For the text-containing cell, return its midpoint in [X, Y] coordinate format. 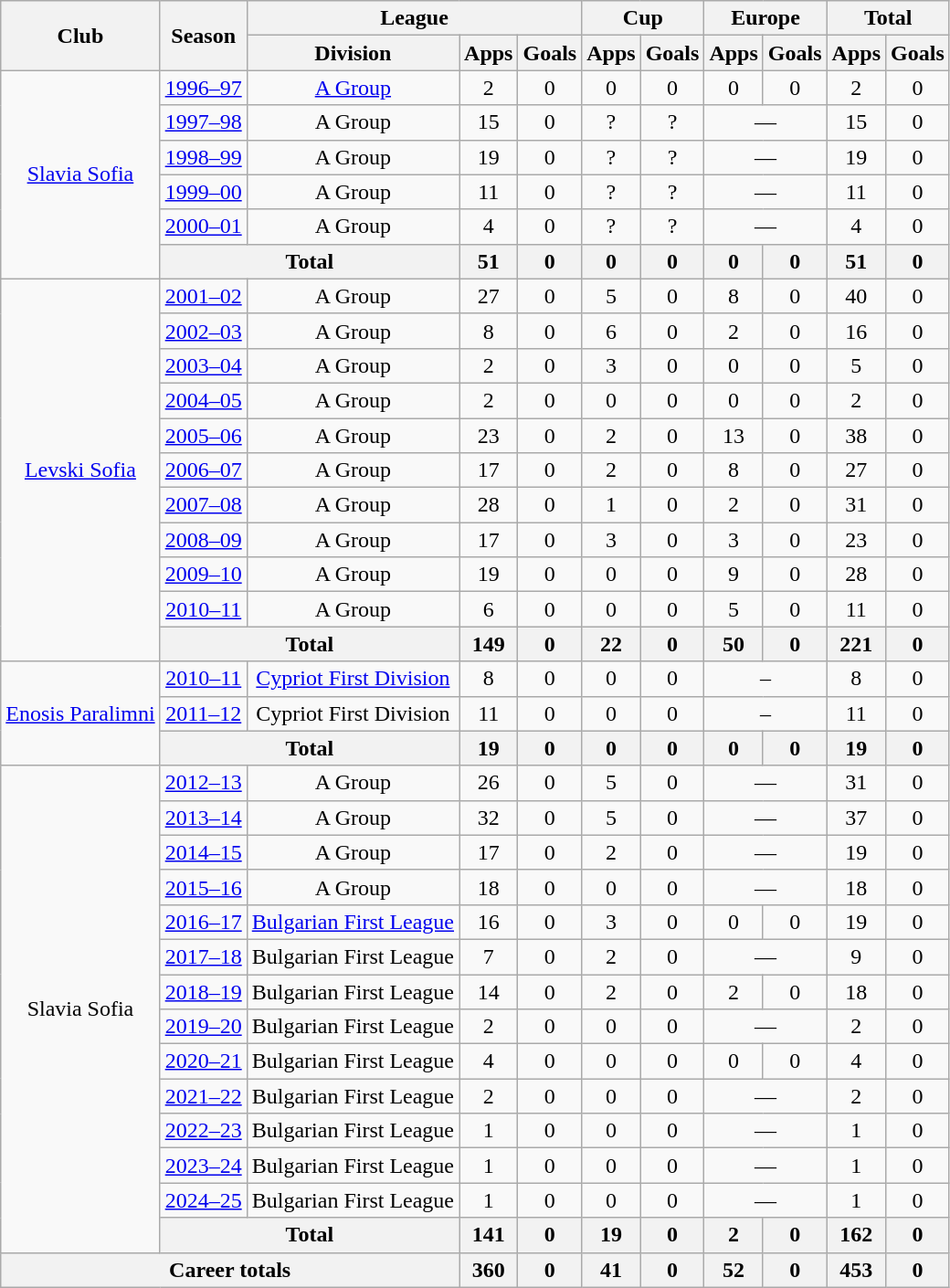
2014–15 [203, 852]
360 [489, 1270]
Europe [765, 18]
Career totals [230, 1270]
2022–23 [203, 1131]
2000–01 [203, 227]
2018–19 [203, 991]
50 [734, 644]
2024–25 [203, 1200]
14 [489, 991]
2012–13 [203, 783]
1999–00 [203, 192]
2017–18 [203, 956]
2009–10 [203, 575]
41 [611, 1270]
2001–02 [203, 296]
2021–22 [203, 1096]
Cup [643, 18]
221 [856, 644]
2007–08 [203, 505]
2013–14 [203, 818]
Division [353, 53]
162 [856, 1235]
1998–99 [203, 157]
149 [489, 644]
2008–09 [203, 540]
32 [489, 818]
2002–03 [203, 331]
13 [734, 436]
2019–20 [203, 1027]
Club [80, 36]
2016–17 [203, 922]
40 [856, 296]
2023–24 [203, 1166]
2006–07 [203, 470]
22 [611, 644]
453 [856, 1270]
141 [489, 1235]
League [415, 18]
1996–97 [203, 88]
2003–04 [203, 365]
2020–21 [203, 1061]
38 [856, 436]
2004–05 [203, 400]
2015–16 [203, 887]
26 [489, 783]
1997–98 [203, 122]
37 [856, 818]
2011–12 [203, 713]
7 [489, 956]
Levski Sofia [80, 470]
Enosis Paralimni [80, 713]
52 [734, 1270]
2005–06 [203, 436]
Season [203, 36]
